Provide the [X, Y] coordinate of the cell's center where the given text is located.  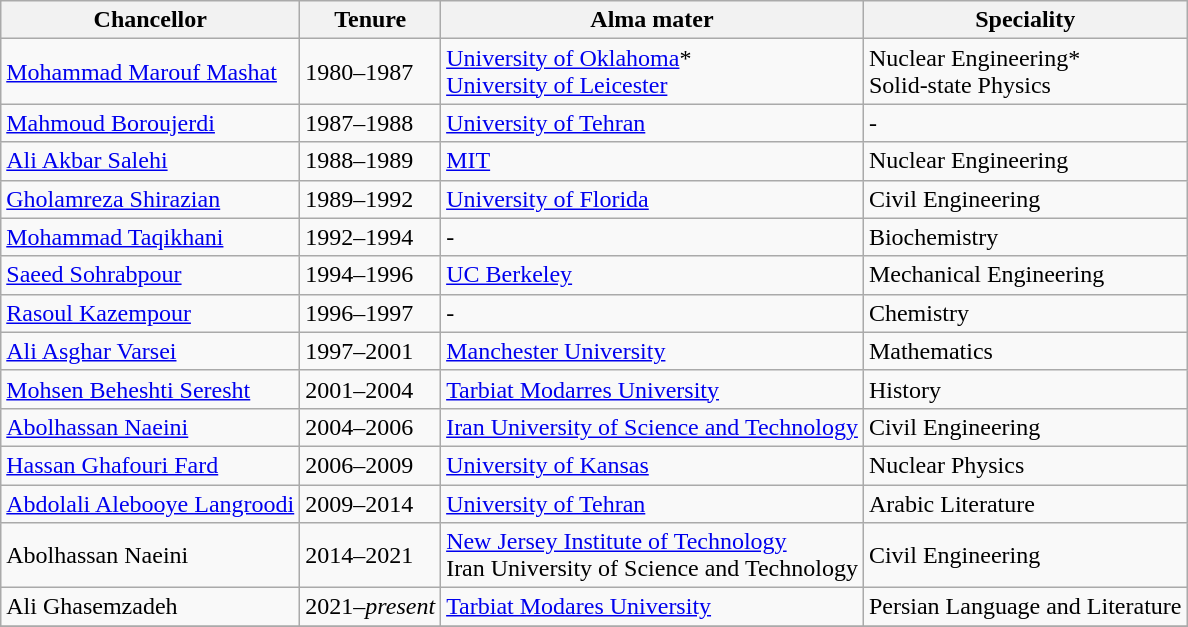
Ali Akbar Salehi [150, 161]
Mohsen Beheshti Seresht [150, 389]
New Jersey Institute of Technology Iran University of Science and Technology [652, 556]
2021–present [370, 607]
Mechanical Engineering [1025, 275]
1994–1996 [370, 275]
Ali Ghasemzadeh [150, 607]
Nuclear Engineering* Solid-state Physics [1025, 72]
Mohammad Marouf Mashat [150, 72]
Biochemistry [1025, 237]
Mathematics [1025, 351]
Hassan Ghafouri Fard [150, 465]
2001–2004 [370, 389]
Nuclear Engineering [1025, 161]
1987–1988 [370, 123]
2006–2009 [370, 465]
University of Oklahoma* University of Leicester [652, 72]
History [1025, 389]
University of Kansas [652, 465]
1988–1989 [370, 161]
Tarbiat Modarres University [652, 389]
Mahmoud Boroujerdi [150, 123]
Rasoul Kazempour [150, 313]
Speciality [1025, 20]
2004–2006 [370, 427]
1992–1994 [370, 237]
Ali Asghar Varsei [150, 351]
Alma mater [652, 20]
Saeed Sohrabpour [150, 275]
2014–2021 [370, 556]
Arabic Literature [1025, 503]
Tenure [370, 20]
University of Florida [652, 199]
1980–1987 [370, 72]
Chemistry [1025, 313]
1996–1997 [370, 313]
Nuclear Physics [1025, 465]
Manchester University [652, 351]
Iran University of Science and Technology [652, 427]
Persian Language and Literature [1025, 607]
UC Berkeley [652, 275]
1997–2001 [370, 351]
MIT [652, 161]
Mohammad Taqikhani [150, 237]
Gholamreza Shirazian [150, 199]
Abdolali Alebooye Langroodi [150, 503]
Chancellor [150, 20]
1989–1992 [370, 199]
Tarbiat Modares University [652, 607]
2009–2014 [370, 503]
